Provide the (X, Y) coordinate of the cell's center where the given text is located.  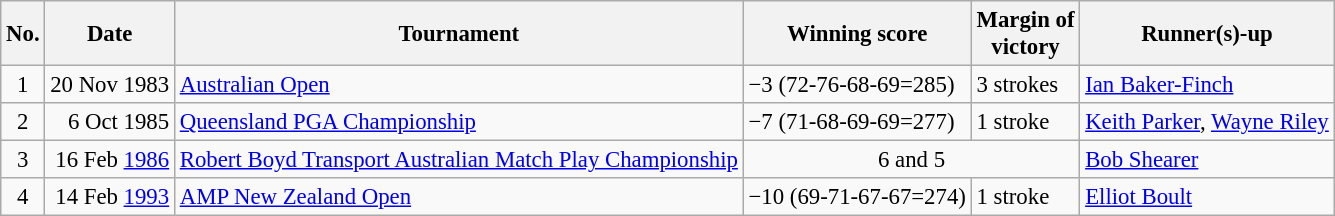
AMP New Zealand Open (458, 197)
1 (23, 85)
4 (23, 197)
Runner(s)-up (1207, 34)
Queensland PGA Championship (458, 122)
−10 (69-71-67-67=274) (857, 197)
Keith Parker, Wayne Riley (1207, 122)
Bob Shearer (1207, 160)
No. (23, 34)
20 Nov 1983 (110, 85)
Robert Boyd Transport Australian Match Play Championship (458, 160)
−3 (72-76-68-69=285) (857, 85)
3 (23, 160)
Margin ofvictory (1026, 34)
16 Feb 1986 (110, 160)
−7 (71-68-69-69=277) (857, 122)
Ian Baker-Finch (1207, 85)
14 Feb 1993 (110, 197)
Australian Open (458, 85)
6 Oct 1985 (110, 122)
Elliot Boult (1207, 197)
6 and 5 (912, 160)
2 (23, 122)
Tournament (458, 34)
3 strokes (1026, 85)
Date (110, 34)
Winning score (857, 34)
